Search for the cell housing the specified text and yield its [x, y] center coordinate. 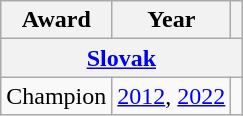
2012, 2022 [172, 96]
Slovak [122, 58]
Award [56, 20]
Champion [56, 96]
Year [172, 20]
